Identify which cell holds the provided text, then report its (x, y) central coordinate. 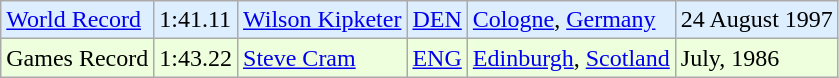
Cologne, Germany (571, 20)
DEN (437, 20)
ENG (437, 58)
24 August 1997 (756, 20)
1:41.11 (196, 20)
Games Record (78, 58)
1:43.22 (196, 58)
Steve Cram (322, 58)
Wilson Kipketer (322, 20)
Edinburgh, Scotland (571, 58)
July, 1986 (756, 58)
World Record (78, 20)
